From the cell containing the given text, extract its center point as (x, y) coordinate. 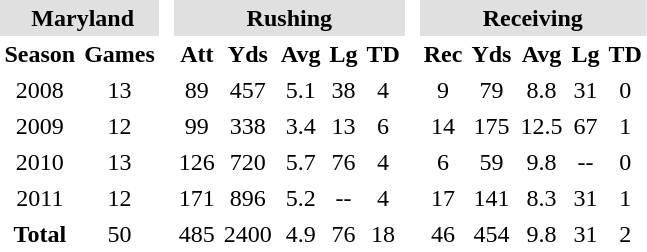
8.8 (542, 90)
99 (196, 126)
Rec (443, 54)
720 (248, 162)
3.4 (300, 126)
9 (443, 90)
38 (344, 90)
89 (196, 90)
14 (443, 126)
457 (248, 90)
141 (492, 198)
Season (40, 54)
2008 (40, 90)
2010 (40, 162)
5.1 (300, 90)
2011 (40, 198)
485 (196, 234)
Total (40, 234)
171 (196, 198)
2 (625, 234)
12.5 (542, 126)
Games (120, 54)
5.7 (300, 162)
59 (492, 162)
5.2 (300, 198)
2009 (40, 126)
Att (196, 54)
46 (443, 234)
67 (586, 126)
50 (120, 234)
18 (383, 234)
454 (492, 234)
79 (492, 90)
126 (196, 162)
4.9 (300, 234)
896 (248, 198)
338 (248, 126)
2400 (248, 234)
175 (492, 126)
17 (443, 198)
Receiving (532, 18)
Rushing (289, 18)
8.3 (542, 198)
Maryland (80, 18)
